Search for the cell housing the specified text and yield its (x, y) center coordinate. 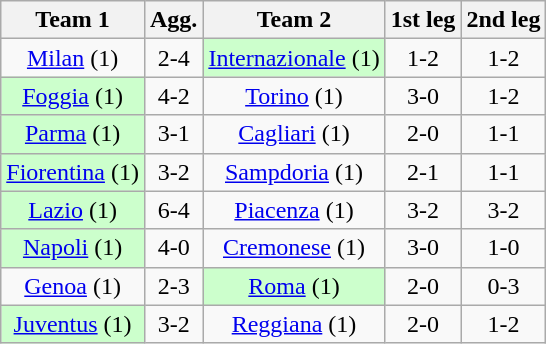
2-4 (173, 58)
2-1 (423, 172)
6-4 (173, 210)
4-0 (173, 248)
2-3 (173, 286)
Team 1 (73, 20)
Lazio (1) (73, 210)
Cagliari (1) (294, 134)
3-1 (173, 134)
Reggiana (1) (294, 324)
1st leg (423, 20)
1-0 (504, 248)
Agg. (173, 20)
Foggia (1) (73, 96)
Sampdoria (1) (294, 172)
Torino (1) (294, 96)
2nd leg (504, 20)
Cremonese (1) (294, 248)
Fiorentina (1) (73, 172)
Juventus (1) (73, 324)
Genoa (1) (73, 286)
Internazionale (1) (294, 58)
0-3 (504, 286)
Napoli (1) (73, 248)
Team 2 (294, 20)
Milan (1) (73, 58)
Piacenza (1) (294, 210)
4-2 (173, 96)
Roma (1) (294, 286)
Parma (1) (73, 134)
